Extract the [x, y] coordinate from the center of the cell holding the provided text.  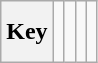
Key [27, 32]
